Pinpoint the cell where the given text exists, returning its [X, Y] midpoint coordinate. 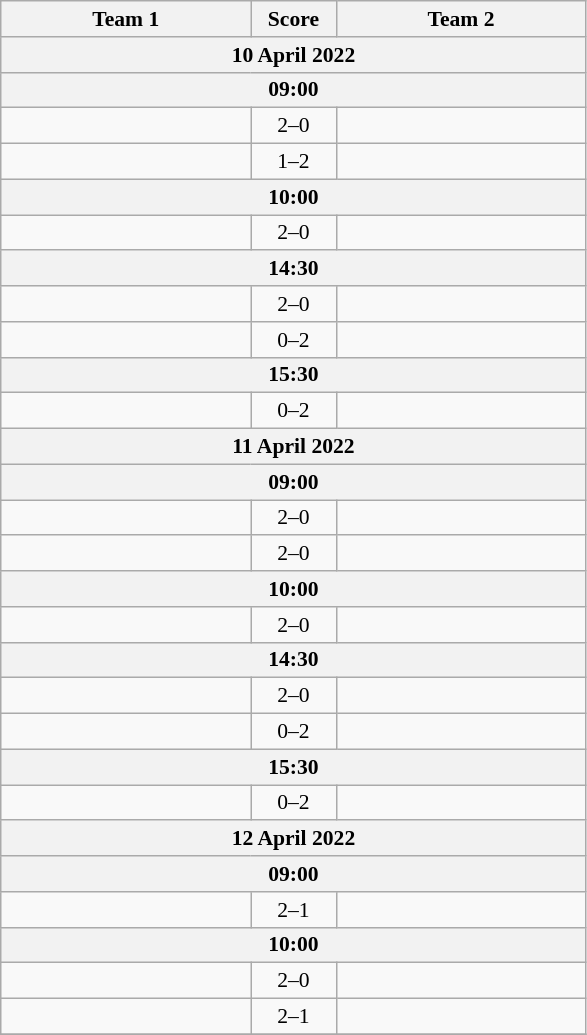
10 April 2022 [294, 55]
12 April 2022 [294, 839]
Team 2 [461, 19]
Score [294, 19]
1–2 [294, 162]
Team 1 [126, 19]
11 April 2022 [294, 447]
